From the cell containing the given text, extract its center point as (x, y) coordinate. 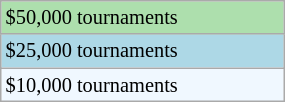
$25,000 tournaments (142, 51)
$50,000 tournaments (142, 17)
$10,000 tournaments (142, 85)
